Search for the cell housing the specified text and yield its (X, Y) center coordinate. 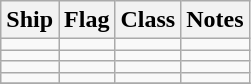
Flag (87, 20)
Class (148, 20)
Notes (215, 20)
Ship (30, 20)
